Extract the [x, y] coordinate from the center of the cell holding the provided text.  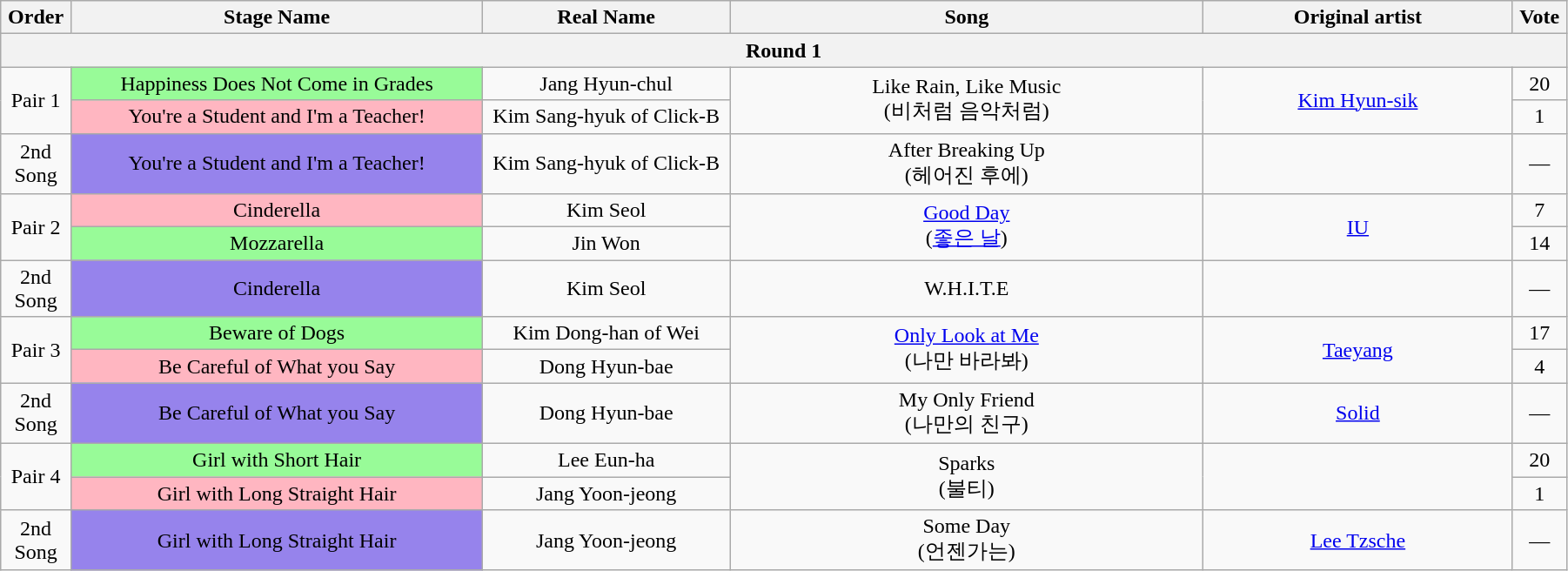
Jin Won [606, 244]
4 [1540, 366]
Real Name [606, 17]
Beware of Dogs [277, 333]
Jang Hyun-chul [606, 84]
Original artist [1357, 17]
IU [1357, 227]
Solid [1357, 413]
Song [967, 17]
Pair 1 [37, 100]
Good Day(좋은 날) [967, 227]
Only Look at Me(나만 바라봐) [967, 350]
7 [1540, 211]
Vote [1540, 17]
Round 1 [784, 50]
Stage Name [277, 17]
Mozzarella [277, 244]
After Breaking Up(헤어진 후에) [967, 164]
Pair 4 [37, 476]
My Only Friend(나만의 친구) [967, 413]
Like Rain, Like Music(비처럼 음악처럼) [967, 100]
Kim Dong-han of Wei [606, 333]
Pair 3 [37, 350]
Happiness Does Not Come in Grades [277, 84]
Some Day(언젠가는) [967, 541]
Lee Eun-ha [606, 460]
Kim Hyun-sik [1357, 100]
14 [1540, 244]
Pair 2 [37, 227]
W.H.I.T.E [967, 289]
17 [1540, 333]
Taeyang [1357, 350]
Sparks(불티) [967, 476]
Lee Tzsche [1357, 541]
Order [37, 17]
Girl with Short Hair [277, 460]
